For the text-containing cell, return its midpoint in [X, Y] coordinate format. 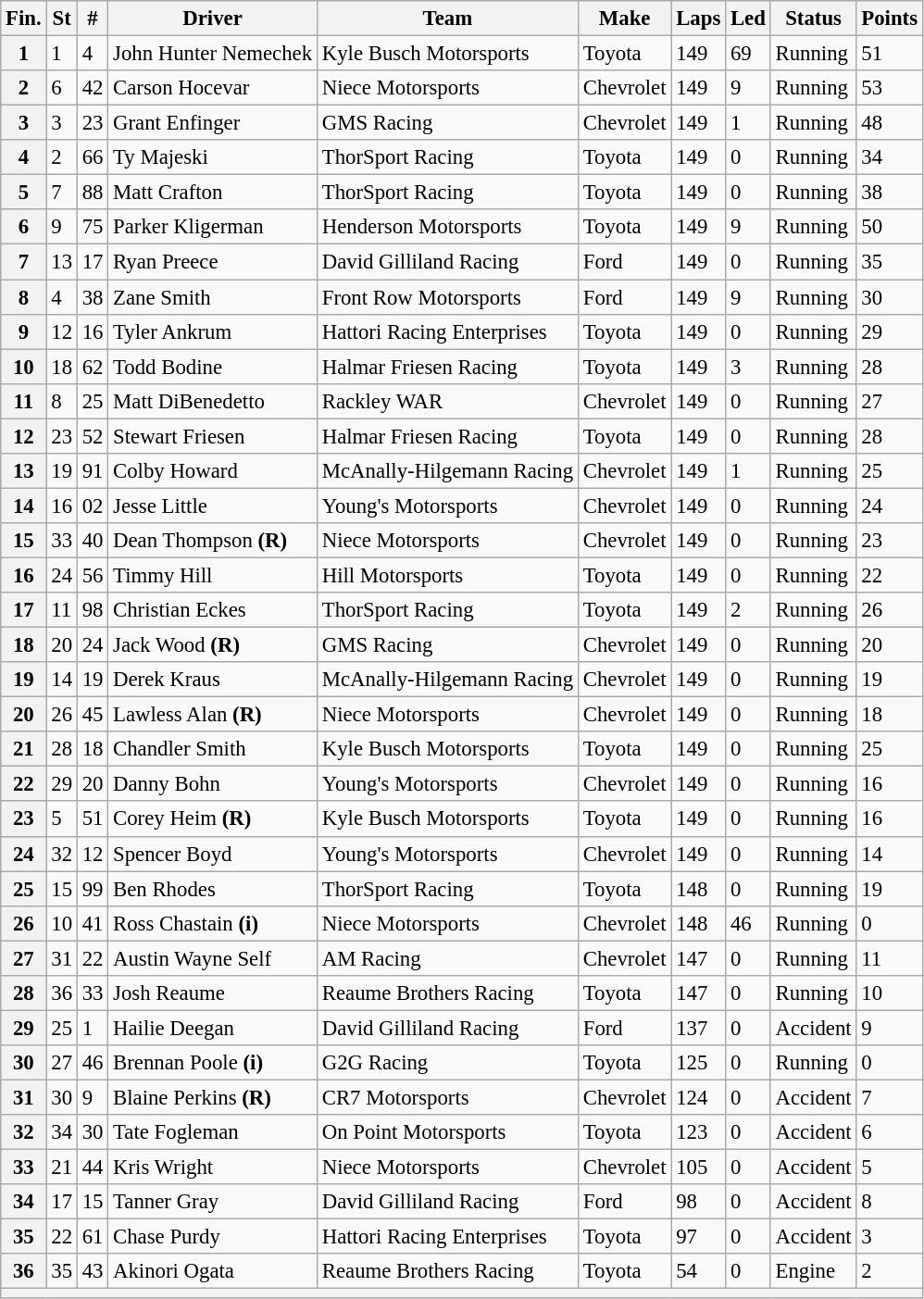
Carson Hocevar [213, 88]
66 [93, 157]
44 [93, 1168]
On Point Motorsports [447, 1132]
Hill Motorsports [447, 575]
Colby Howard [213, 471]
Austin Wayne Self [213, 958]
Ty Majeski [213, 157]
Dean Thompson (R) [213, 541]
Tyler Ankrum [213, 331]
G2G Racing [447, 1063]
97 [698, 1237]
Matt Crafton [213, 193]
Todd Bodine [213, 367]
Jesse Little [213, 506]
Ben Rhodes [213, 889]
Chandler Smith [213, 749]
56 [93, 575]
Akinori Ogata [213, 1271]
Jack Wood (R) [213, 645]
43 [93, 1271]
45 [93, 715]
75 [93, 227]
Ross Chastain (i) [213, 923]
123 [698, 1132]
Derek Kraus [213, 680]
Front Row Motorsports [447, 297]
Driver [213, 19]
88 [93, 193]
Henderson Motorsports [447, 227]
52 [93, 436]
Chase Purdy [213, 1237]
Christian Eckes [213, 610]
Grant Enfinger [213, 123]
Corey Heim (R) [213, 819]
41 [93, 923]
62 [93, 367]
61 [93, 1237]
Hailie Deegan [213, 1028]
48 [889, 123]
Laps [698, 19]
99 [93, 889]
Fin. [24, 19]
Parker Kligerman [213, 227]
Rackley WAR [447, 401]
Ryan Preece [213, 262]
Lawless Alan (R) [213, 715]
Make [624, 19]
105 [698, 1168]
John Hunter Nemechek [213, 54]
Led [748, 19]
40 [93, 541]
Timmy Hill [213, 575]
53 [889, 88]
137 [698, 1028]
AM Racing [447, 958]
Tate Fogleman [213, 1132]
69 [748, 54]
Status [813, 19]
91 [93, 471]
Tanner Gray [213, 1202]
CR7 Motorsports [447, 1097]
Josh Reaume [213, 993]
Matt DiBenedetto [213, 401]
124 [698, 1097]
54 [698, 1271]
Spencer Boyd [213, 854]
Stewart Friesen [213, 436]
# [93, 19]
Zane Smith [213, 297]
Danny Bohn [213, 784]
02 [93, 506]
Team [447, 19]
Engine [813, 1271]
50 [889, 227]
Brennan Poole (i) [213, 1063]
42 [93, 88]
St [61, 19]
Points [889, 19]
Blaine Perkins (R) [213, 1097]
Kris Wright [213, 1168]
125 [698, 1063]
